Find where the given text appears and provide that cell's center as (X, Y) coordinate. 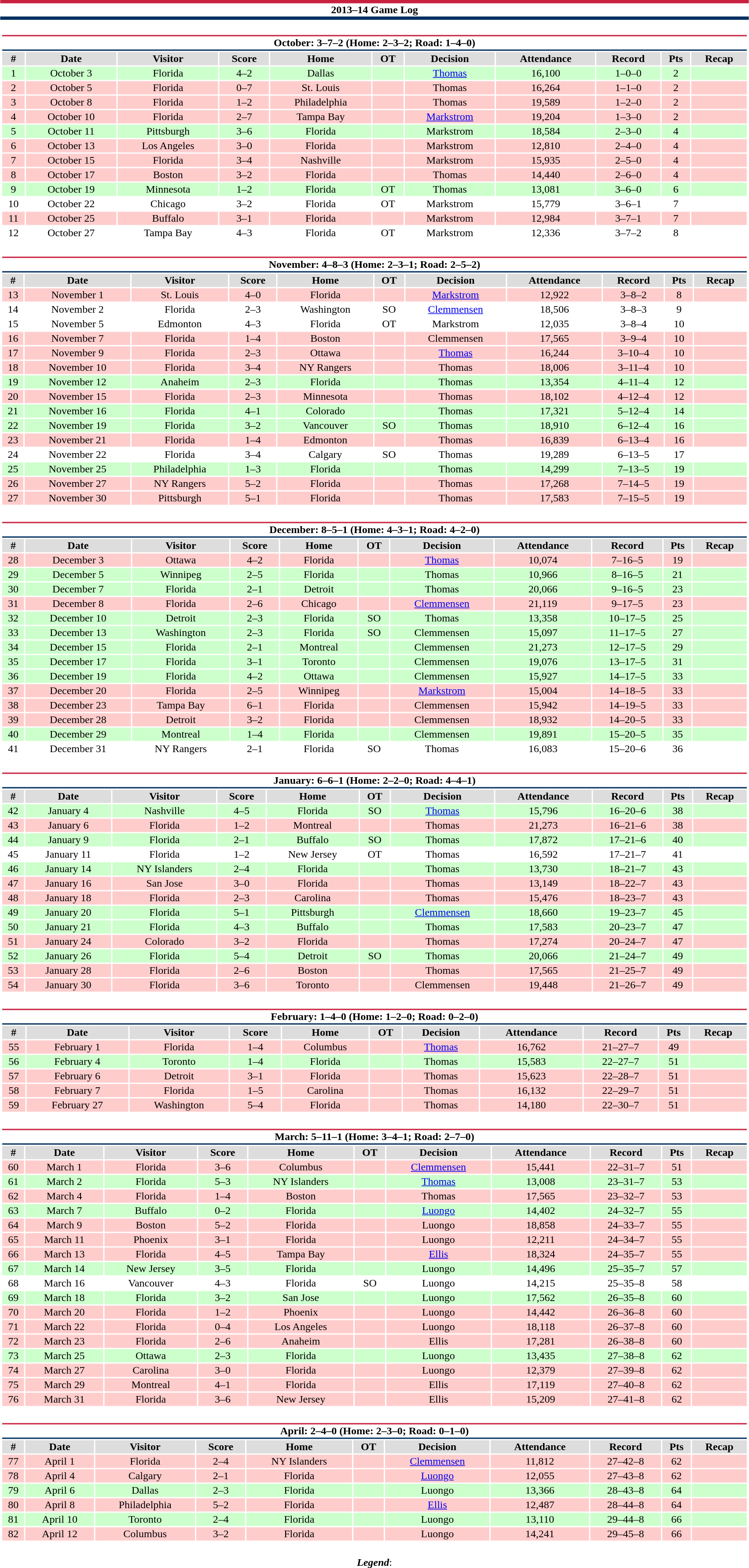
14,442 (541, 1312)
April 8 (60, 1505)
November 9 (77, 353)
December 28 (78, 720)
61 (13, 1182)
69 (13, 1298)
14,180 (531, 1105)
October 25 (71, 219)
April: 2–4–0 (Home: 2–3–0; Road: 0–1–0) (374, 1431)
6–13–5 (633, 454)
1–1–0 (628, 88)
November 12 (77, 382)
14–19–5 (627, 705)
21–24–7 (628, 956)
22 (13, 425)
January 4 (68, 811)
3–8–3 (633, 309)
18–23–7 (628, 898)
2–7 (244, 117)
November 10 (77, 367)
28–43–8 (626, 1491)
October 22 (71, 204)
2–3–0 (628, 132)
18,910 (554, 425)
March 2 (64, 1182)
October 11 (71, 132)
3–11–4 (633, 367)
19,204 (546, 117)
34 (13, 647)
October 13 (71, 146)
November 30 (77, 498)
December 7 (78, 589)
October 27 (71, 233)
December 8 (78, 604)
63 (13, 1211)
3–8–2 (633, 295)
January 30 (68, 985)
59 (14, 1105)
15,927 (543, 676)
December 31 (78, 749)
18–22–7 (628, 884)
0–2 (223, 1211)
November 27 (77, 483)
24–32–7 (626, 1211)
81 (13, 1520)
March 22 (64, 1327)
27–43–8 (626, 1476)
20–24–7 (628, 942)
December 23 (78, 705)
24–35–7 (626, 1254)
15,476 (543, 898)
9–17–5 (627, 604)
March 1 (64, 1167)
December 10 (78, 618)
17,562 (541, 1298)
13,149 (543, 884)
79 (13, 1491)
0–7 (244, 88)
14,241 (540, 1534)
21–25–7 (628, 971)
12,487 (540, 1505)
14–20–5 (627, 720)
March 9 (64, 1225)
January 24 (68, 942)
3–10–4 (633, 353)
1 (13, 73)
15 (13, 324)
56 (14, 1061)
52 (13, 956)
3 (13, 102)
November: 4–8–3 (Home: 2–3–1; Road: 2–5–2) (374, 265)
15,796 (543, 811)
November 25 (77, 469)
6–1 (254, 705)
December 5 (78, 575)
2013–14 Game Log (374, 10)
March 20 (64, 1312)
January: 6–6–1 (Home: 2–2–0; Road: 4–4–1) (374, 780)
39 (13, 720)
14,299 (554, 469)
25–35–7 (626, 1269)
3–7–2 (628, 233)
27–40–8 (626, 1385)
March: 5–11–1 (Home: 3–4–1; Road: 2–7–0) (374, 1137)
February 1 (77, 1047)
5–12–4 (633, 411)
November 7 (77, 338)
October 15 (71, 161)
November 5 (77, 324)
18,858 (541, 1225)
26–38–8 (626, 1341)
19,448 (543, 985)
16–21–6 (628, 826)
January 21 (68, 927)
13,730 (543, 869)
27–38–8 (626, 1356)
15,623 (531, 1076)
February 7 (77, 1090)
6–13–4 (633, 440)
18,932 (543, 720)
November 16 (77, 411)
January 6 (68, 826)
16,264 (546, 88)
26–36–8 (626, 1312)
28 (13, 560)
April 4 (60, 1476)
12,055 (540, 1476)
30 (13, 589)
13–17–5 (627, 662)
13,110 (540, 1520)
19,891 (543, 734)
26 (13, 483)
January 18 (68, 898)
46 (13, 869)
1–3 (253, 469)
15,097 (543, 633)
December: 8–5–1 (Home: 4–3–1; Road: 4–2–0) (374, 530)
March 13 (64, 1254)
12,035 (554, 324)
17,321 (554, 411)
8–16–5 (627, 575)
5 (13, 132)
4–12–4 (633, 396)
January 20 (68, 913)
17,281 (541, 1341)
6–12–4 (633, 425)
3–9–4 (633, 338)
19–23–7 (628, 913)
27–41–8 (626, 1399)
15–20–5 (627, 734)
12,379 (541, 1370)
November 22 (77, 454)
November 19 (77, 425)
23–32–7 (626, 1196)
18,584 (546, 132)
14,440 (546, 175)
17–21–7 (628, 855)
77 (13, 1462)
December 29 (78, 734)
13 (13, 295)
74 (13, 1370)
12–17–5 (627, 647)
12,810 (546, 146)
18,102 (554, 396)
15–20–6 (627, 749)
21–26–7 (628, 985)
15,942 (543, 705)
76 (13, 1399)
13,008 (541, 1182)
10–17–5 (627, 618)
14,215 (541, 1283)
March 31 (64, 1399)
11,812 (540, 1462)
February 6 (77, 1076)
19,076 (543, 662)
17,119 (541, 1385)
14,402 (541, 1211)
March 18 (64, 1298)
12,922 (554, 295)
January 26 (68, 956)
27–39–8 (626, 1370)
24–34–7 (626, 1240)
7–13–5 (633, 469)
November 1 (77, 295)
29–45–8 (626, 1534)
12,336 (546, 233)
March 16 (64, 1283)
72 (13, 1341)
65 (13, 1240)
10,074 (543, 560)
March 29 (64, 1385)
April 12 (60, 1534)
February 4 (77, 1061)
26–35–8 (626, 1298)
16,839 (554, 440)
April 10 (60, 1520)
16,244 (554, 353)
15,583 (531, 1061)
21,119 (543, 604)
7–14–5 (633, 483)
26–37–8 (626, 1327)
19,289 (554, 454)
October 5 (71, 88)
15,209 (541, 1399)
18,006 (554, 367)
3–7–1 (628, 219)
7–15–5 (633, 498)
23–31–7 (626, 1182)
13,081 (546, 190)
50 (13, 927)
February 27 (77, 1105)
March 7 (64, 1211)
12,984 (546, 219)
13,354 (554, 382)
14–18–5 (627, 691)
4–11–4 (633, 382)
13,358 (543, 618)
67 (13, 1269)
5–3 (223, 1182)
22–31–7 (626, 1167)
18,118 (541, 1327)
15,004 (543, 691)
22–28–7 (620, 1076)
27–42–8 (626, 1462)
December 3 (78, 560)
4–0 (253, 295)
1–5 (255, 1090)
14,496 (541, 1269)
24–33–7 (626, 1225)
November 15 (77, 396)
January 14 (68, 869)
November 21 (77, 440)
18,506 (554, 309)
18–21–7 (628, 869)
17,268 (554, 483)
78 (13, 1476)
9–16–5 (627, 589)
25–35–8 (626, 1283)
68 (13, 1283)
March 11 (64, 1240)
75 (13, 1385)
29–44–8 (626, 1520)
October 8 (71, 102)
37 (13, 691)
10,966 (543, 575)
3–6–1 (628, 204)
70 (13, 1312)
73 (13, 1356)
11–17–5 (627, 633)
0–4 (223, 1327)
March 25 (64, 1356)
January 16 (68, 884)
13,366 (540, 1491)
48 (13, 898)
11 (13, 219)
December 15 (78, 647)
3–6–0 (628, 190)
20–23–7 (628, 927)
13,435 (541, 1356)
15,441 (541, 1167)
16,132 (531, 1090)
18,660 (543, 913)
18 (13, 367)
17–21–6 (628, 840)
January 11 (68, 855)
October: 3–7–2 (Home: 2–3–2; Road: 1–4–0) (374, 43)
16,592 (543, 855)
December 17 (78, 662)
April 1 (60, 1462)
21–27–7 (620, 1047)
16,762 (531, 1047)
24 (13, 454)
October 19 (71, 190)
20 (13, 396)
15,779 (546, 204)
April 6 (60, 1491)
March 4 (64, 1196)
2–5–0 (628, 161)
3–5 (223, 1269)
October 10 (71, 117)
82 (13, 1534)
22–29–7 (620, 1090)
12,211 (541, 1240)
2–4–0 (628, 146)
January 9 (68, 840)
14–17–5 (627, 676)
16,100 (546, 73)
November 2 (77, 309)
32 (13, 618)
1–0–0 (628, 73)
16,083 (543, 749)
15,935 (546, 161)
71 (13, 1327)
18,324 (541, 1254)
16–20–6 (628, 811)
March 14 (64, 1269)
17,274 (543, 942)
December 19 (78, 676)
28–44–8 (626, 1505)
19,589 (546, 102)
October 17 (71, 175)
March 27 (64, 1370)
7–16–5 (627, 560)
17,872 (543, 840)
October 3 (71, 73)
1–3–0 (628, 117)
January 28 (68, 971)
54 (13, 985)
2–6–0 (628, 175)
February: 1–4–0 (Home: 1–2–0; Road: 0–2–0) (374, 1017)
March 23 (64, 1341)
44 (13, 840)
42 (13, 811)
22–30–7 (620, 1105)
22–27–7 (620, 1061)
December 20 (78, 691)
80 (13, 1505)
3–8–4 (633, 324)
1–2–0 (628, 102)
December 13 (78, 633)
